For the text-containing cell, return its midpoint in [x, y] coordinate format. 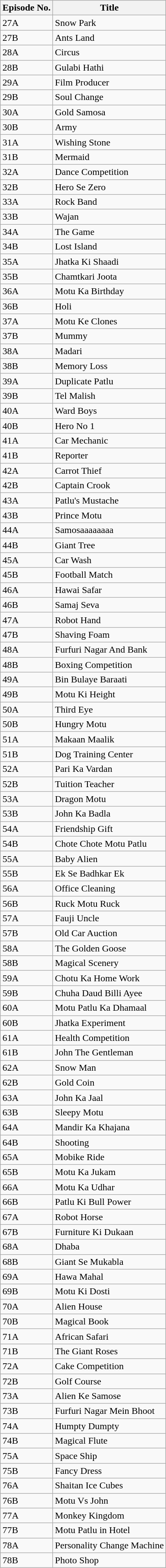
Carrot Thief [109, 471]
31A [27, 142]
Car Wash [109, 560]
Prince Motu [109, 515]
37B [27, 336]
Jhatka Experiment [109, 1023]
52B [27, 784]
Ants Land [109, 38]
Baby Alien [109, 859]
Patlu's Mustache [109, 500]
69A [27, 1277]
59B [27, 993]
John Ka Jaal [109, 1097]
Magical Book [109, 1321]
72B [27, 1381]
34A [27, 232]
Lost Island [109, 247]
45B [27, 575]
Motu Ki Dosti [109, 1292]
47A [27, 620]
Chuha Daud Billi Ayee [109, 993]
Shaitan Ice Cubes [109, 1486]
Old Car Auction [109, 933]
27B [27, 38]
Health Competition [109, 1038]
61B [27, 1053]
65B [27, 1172]
54B [27, 844]
Motu Ka Birthday [109, 291]
45A [27, 560]
Photo Shop [109, 1560]
63A [27, 1097]
Tel Malish [109, 396]
Furniture Ki Dukaan [109, 1232]
Jhatka Ki Shaadi [109, 262]
64A [27, 1127]
Captain Crook [109, 486]
Mermaid [109, 157]
69B [27, 1292]
Dragon Motu [109, 799]
Episode No. [27, 8]
70A [27, 1306]
Golf Course [109, 1381]
56B [27, 903]
Office Cleaning [109, 888]
Wishing Stone [109, 142]
47B [27, 635]
32B [27, 187]
50A [27, 709]
Chote Chote Motu Patlu [109, 844]
65A [27, 1157]
70B [27, 1321]
Third Eye [109, 709]
38A [27, 351]
Title [109, 8]
42A [27, 471]
Ward Boys [109, 411]
Hungry Motu [109, 724]
78A [27, 1545]
36A [27, 291]
Hero No 1 [109, 426]
Boxing Competition [109, 665]
Army [109, 127]
Shooting [109, 1142]
37A [27, 321]
African Safari [109, 1336]
36B [27, 306]
Mandir Ka Khajana [109, 1127]
46B [27, 605]
Sleepy Motu [109, 1112]
Motu Ki Height [109, 695]
Snow Man [109, 1068]
75B [27, 1471]
Gold Samosa [109, 112]
Magical Scenery [109, 963]
Alien House [109, 1306]
56A [27, 888]
77A [27, 1515]
58A [27, 948]
66B [27, 1202]
29B [27, 97]
Duplicate Patlu [109, 381]
Reporter [109, 456]
41A [27, 441]
Space Ship [109, 1456]
40B [27, 426]
76A [27, 1486]
Ek Se Badhkar Ek [109, 873]
Samaj Seva [109, 605]
Snow Park [109, 23]
33A [27, 202]
Personality Change Machine [109, 1545]
35A [27, 262]
Fancy Dress [109, 1471]
Memory Loss [109, 366]
Ruck Motu Ruck [109, 903]
68B [27, 1262]
28A [27, 53]
30B [27, 127]
Pari Ka Vardan [109, 769]
Motu Ke Clones [109, 321]
Gold Coin [109, 1082]
Mummy [109, 336]
75A [27, 1456]
Motu Patlu in Hotel [109, 1530]
34B [27, 247]
71A [27, 1336]
50B [27, 724]
62B [27, 1082]
Rock Band [109, 202]
Friendship Gift [109, 829]
55B [27, 873]
49A [27, 680]
John Ka Badla [109, 814]
Chamtkari Joota [109, 276]
Dog Training Center [109, 754]
The Golden Goose [109, 948]
Madari [109, 351]
43A [27, 500]
52A [27, 769]
Motu Vs John [109, 1501]
Dance Competition [109, 172]
77B [27, 1530]
Car Mechanic [109, 441]
Furfuri Nagar Mein Bhoot [109, 1411]
42B [27, 486]
Gulabi Hathi [109, 67]
72A [27, 1366]
32A [27, 172]
Holi [109, 306]
40A [27, 411]
43B [27, 515]
Mobike Ride [109, 1157]
53B [27, 814]
Hero Se Zero [109, 187]
44A [27, 530]
48B [27, 665]
Patlu Ki Bull Power [109, 1202]
48A [27, 649]
35B [27, 276]
Furfuri Nagar And Bank [109, 649]
44B [27, 545]
Motu Ka Udhar [109, 1187]
Chotu Ka Home Work [109, 978]
Humpty Dumpty [109, 1426]
57B [27, 933]
Soul Change [109, 97]
58B [27, 963]
55A [27, 859]
27A [27, 23]
Fauji Uncle [109, 919]
Football Match [109, 575]
Monkey Kingdom [109, 1515]
Robot Hand [109, 620]
61A [27, 1038]
Samosaaaaaaaa [109, 530]
Bin Bulaye Baraati [109, 680]
Circus [109, 53]
Film Producer [109, 82]
71B [27, 1351]
Makaan Maalik [109, 739]
The Giant Roses [109, 1351]
74B [27, 1441]
54A [27, 829]
Cake Competition [109, 1366]
Robot Horse [109, 1217]
Shaving Foam [109, 635]
31B [27, 157]
Hawai Safar [109, 590]
46A [27, 590]
Alien Ke Samose [109, 1396]
Magical Flute [109, 1441]
67A [27, 1217]
38B [27, 366]
78B [27, 1560]
Motu Patlu Ka Dhamaal [109, 1008]
59A [27, 978]
73B [27, 1411]
The Game [109, 232]
64B [27, 1142]
63B [27, 1112]
60B [27, 1023]
30A [27, 112]
Tuition Teacher [109, 784]
Giant Tree [109, 545]
Giant Se Mukabla [109, 1262]
76B [27, 1501]
51B [27, 754]
67B [27, 1232]
51A [27, 739]
Motu Ka Jukam [109, 1172]
John The Gentleman [109, 1053]
66A [27, 1187]
29A [27, 82]
28B [27, 67]
49B [27, 695]
Hawa Mahal [109, 1277]
57A [27, 919]
53A [27, 799]
Dhaba [109, 1247]
62A [27, 1068]
39A [27, 381]
68A [27, 1247]
74A [27, 1426]
41B [27, 456]
33B [27, 217]
60A [27, 1008]
Wajan [109, 217]
73A [27, 1396]
39B [27, 396]
